For the text-containing cell, return its midpoint in (X, Y) coordinate format. 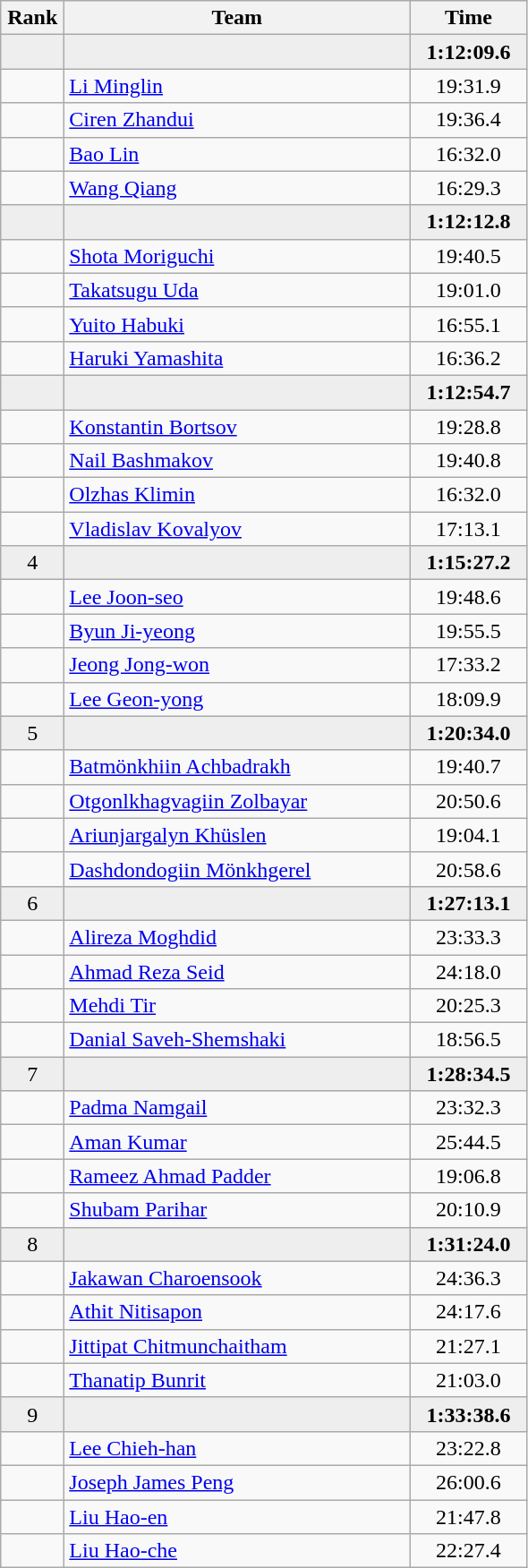
19:40.5 (469, 256)
23:32.3 (469, 1108)
Lee Geon-yong (237, 699)
Thanatip Bunrit (237, 1380)
Dashdondogiin Mönkhgerel (237, 869)
7 (32, 1074)
Jittipat Chitmunchaitham (237, 1346)
1:20:34.0 (469, 733)
Shota Moriguchi (237, 256)
19:48.6 (469, 597)
19:04.1 (469, 835)
18:56.5 (469, 1040)
Li Minglin (237, 86)
16:36.2 (469, 358)
1:12:54.7 (469, 392)
Konstantin Bortsov (237, 427)
Jeong Jong-won (237, 665)
17:13.1 (469, 529)
Time (469, 18)
Otgonlkhagvagiin Zolbayar (237, 801)
19:31.9 (469, 86)
Padma Namgail (237, 1108)
Wang Qiang (237, 188)
4 (32, 563)
Liu Hao-en (237, 1517)
Vladislav Kovalyov (237, 529)
Rank (32, 18)
1:31:24.0 (469, 1244)
5 (32, 733)
Olzhas Klimin (237, 495)
1:27:13.1 (469, 903)
26:00.6 (469, 1482)
24:36.3 (469, 1278)
24:17.6 (469, 1312)
Jakawan Charoensook (237, 1278)
23:33.3 (469, 937)
22:27.4 (469, 1551)
Batmönkhiin Achbadrakh (237, 767)
Ciren Zhandui (237, 120)
Byun Ji-yeong (237, 631)
21:03.0 (469, 1380)
19:36.4 (469, 120)
25:44.5 (469, 1142)
1:12:09.6 (469, 52)
Takatsugu Uda (237, 290)
Shubam Parihar (237, 1210)
1:28:34.5 (469, 1074)
9 (32, 1414)
Team (237, 18)
Ahmad Reza Seid (237, 971)
20:58.6 (469, 869)
20:25.3 (469, 1006)
20:50.6 (469, 801)
20:10.9 (469, 1210)
18:09.9 (469, 699)
21:47.8 (469, 1517)
Ariunjargalyn Khüslen (237, 835)
1:15:27.2 (469, 563)
Lee Joon-seo (237, 597)
Bao Lin (237, 154)
1:12:12.8 (469, 222)
16:55.1 (469, 324)
19:40.8 (469, 461)
16:29.3 (469, 188)
8 (32, 1244)
Liu Hao-che (237, 1551)
Alireza Moghdid (237, 937)
19:55.5 (469, 631)
6 (32, 903)
23:22.8 (469, 1448)
Nail Bashmakov (237, 461)
19:28.8 (469, 427)
19:40.7 (469, 767)
24:18.0 (469, 971)
Athit Nitisapon (237, 1312)
Lee Chieh-han (237, 1448)
Rameez Ahmad Padder (237, 1176)
19:06.8 (469, 1176)
Mehdi Tir (237, 1006)
1:33:38.6 (469, 1414)
21:27.1 (469, 1346)
Aman Kumar (237, 1142)
Danial Saveh-Shemshaki (237, 1040)
17:33.2 (469, 665)
Joseph James Peng (237, 1482)
Haruki Yamashita (237, 358)
19:01.0 (469, 290)
Yuito Habuki (237, 324)
